Extract the [X, Y] coordinate from the center of the cell holding the provided text.  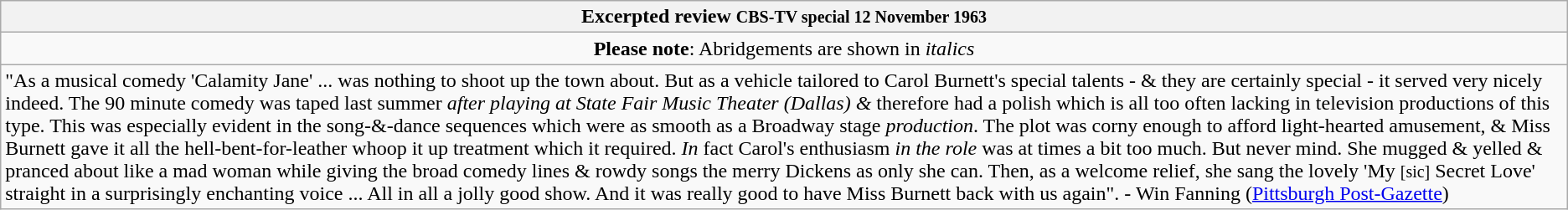
Please note: Abridgements are shown in italics [784, 49]
Excerpted review CBS-TV special 12 November 1963 [784, 17]
